Extract the [X, Y] coordinate from the center of the cell holding the provided text.  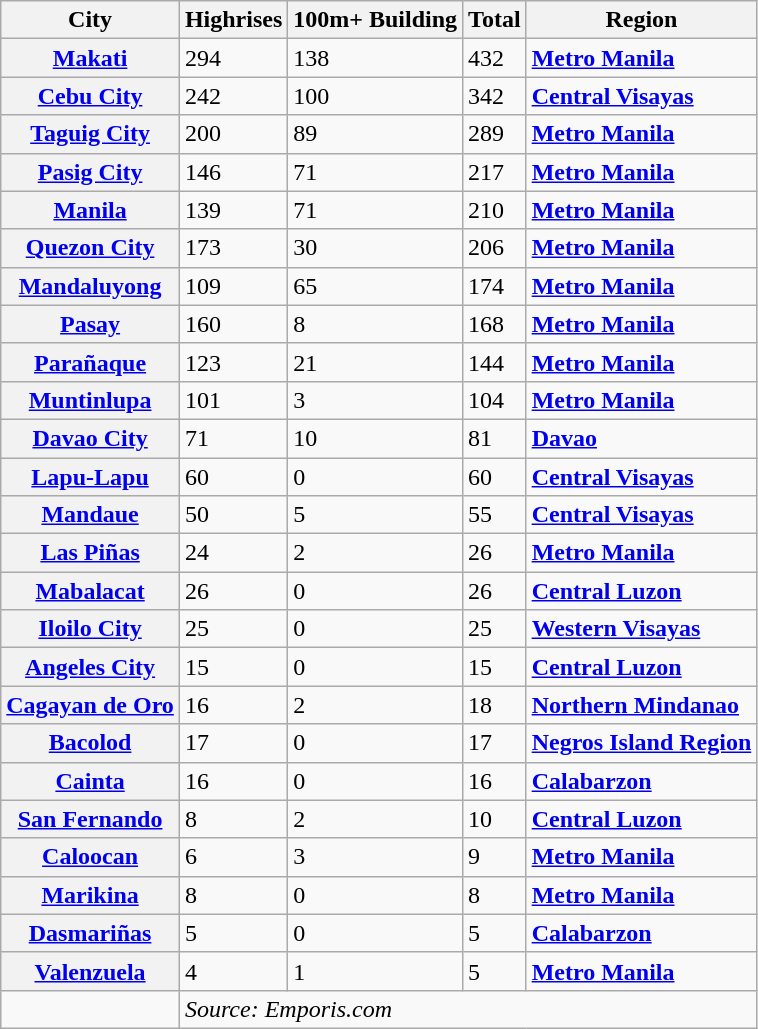
Northern Mindanao [642, 705]
Las Piñas [90, 553]
Cainta [90, 781]
Muntinlupa [90, 400]
18 [495, 705]
432 [495, 58]
Taguig City [90, 134]
89 [376, 134]
Bacolod [90, 743]
173 [233, 248]
San Fernando [90, 819]
146 [233, 172]
144 [495, 362]
109 [233, 286]
174 [495, 286]
6 [233, 857]
Parañaque [90, 362]
Cagayan de Oro [90, 705]
342 [495, 96]
Quezon City [90, 248]
Total [495, 20]
Pasay [90, 324]
50 [233, 515]
Davao [642, 438]
Valenzuela [90, 971]
123 [233, 362]
Region [642, 20]
Lapu-Lapu [90, 477]
138 [376, 58]
Makati [90, 58]
City [90, 20]
Mabalacat [90, 591]
Marikina [90, 895]
Cebu City [90, 96]
200 [233, 134]
Iloilo City [90, 629]
81 [495, 438]
30 [376, 248]
Mandaluyong [90, 286]
100m+ Building [376, 20]
210 [495, 210]
Source: Emporis.com [468, 1009]
9 [495, 857]
168 [495, 324]
Manila [90, 210]
Angeles City [90, 667]
104 [495, 400]
294 [233, 58]
Caloocan [90, 857]
Negros Island Region [642, 743]
100 [376, 96]
21 [376, 362]
4 [233, 971]
160 [233, 324]
Mandaue [90, 515]
55 [495, 515]
217 [495, 172]
139 [233, 210]
Davao City [90, 438]
24 [233, 553]
Dasmariñas [90, 933]
101 [233, 400]
Highrises [233, 20]
289 [495, 134]
65 [376, 286]
1 [376, 971]
242 [233, 96]
Western Visayas [642, 629]
Pasig City [90, 172]
206 [495, 248]
